Pinpoint the cell where the given text exists, returning its (x, y) midpoint coordinate. 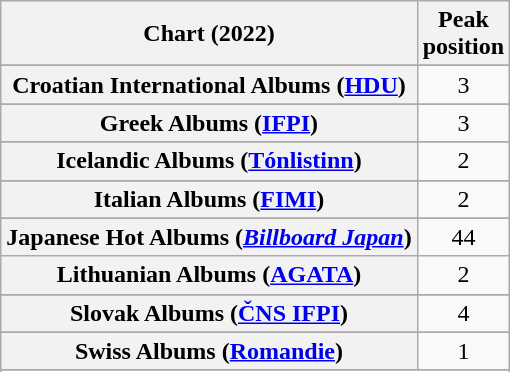
Peakposition (463, 34)
Icelandic Albums (Tónlistinn) (209, 161)
Croatian International Albums (HDU) (209, 85)
Swiss Albums (Romandie) (209, 351)
Greek Albums (IFPI) (209, 123)
Japanese Hot Albums (Billboard Japan) (209, 237)
44 (463, 237)
Italian Albums (FIMI) (209, 199)
Chart (2022) (209, 34)
Slovak Albums (ČNS IFPI) (209, 313)
Lithuanian Albums (AGATA) (209, 275)
4 (463, 313)
1 (463, 351)
